Return (x, y) of the center of cell containing provided text 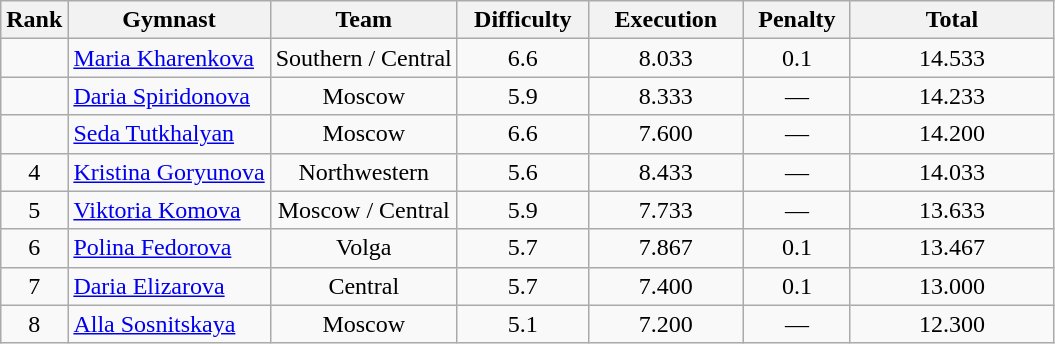
12.300 (952, 324)
4 (34, 172)
5.1 (522, 324)
Gymnast (169, 20)
14.533 (952, 58)
7.400 (666, 286)
Moscow / Central (364, 210)
Maria Kharenkova (169, 58)
Daria Spiridonova (169, 96)
8.033 (666, 58)
Alla Sosnitskaya (169, 324)
Team (364, 20)
7 (34, 286)
13.467 (952, 248)
7.867 (666, 248)
Rank (34, 20)
5 (34, 210)
7.733 (666, 210)
14.033 (952, 172)
6 (34, 248)
Northwestern (364, 172)
14.233 (952, 96)
7.600 (666, 134)
14.200 (952, 134)
Difficulty (522, 20)
Viktoria Komova (169, 210)
Daria Elizarova (169, 286)
Polina Fedorova (169, 248)
8.433 (666, 172)
Total (952, 20)
Volga (364, 248)
8 (34, 324)
13.633 (952, 210)
Penalty (796, 20)
Seda Tutkhalyan (169, 134)
Kristina Goryunova (169, 172)
5.6 (522, 172)
Southern / Central (364, 58)
8.333 (666, 96)
13.000 (952, 286)
Central (364, 286)
Execution (666, 20)
7.200 (666, 324)
